Return [x, y] of the center of cell containing provided text 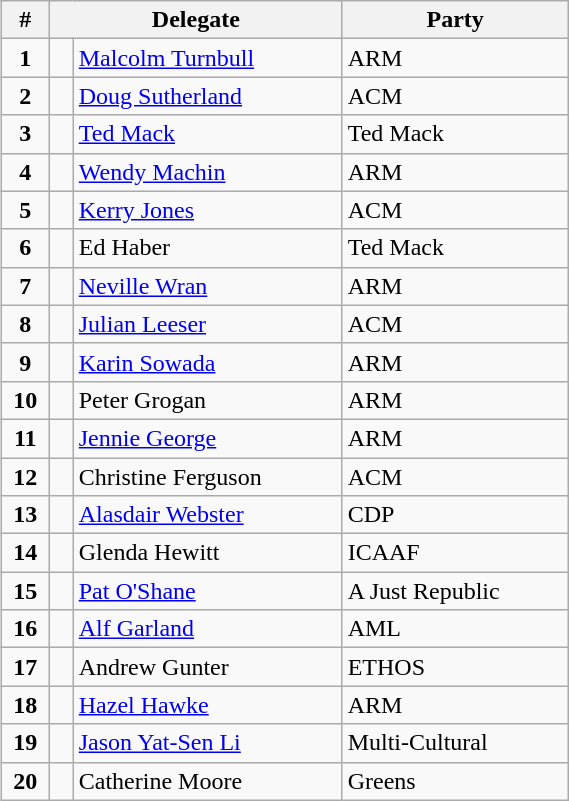
20 [26, 781]
Malcolm Turnbull [208, 58]
1 [26, 58]
6 [26, 248]
3 [26, 134]
Andrew Gunter [208, 667]
Greens [455, 781]
CDP [455, 515]
7 [26, 286]
Party [455, 20]
16 [26, 629]
# [26, 20]
Pat O'Shane [208, 591]
10 [26, 400]
Alasdair Webster [208, 515]
Peter Grogan [208, 400]
18 [26, 705]
8 [26, 324]
Ed Haber [208, 248]
ICAAF [455, 553]
Delegate [196, 20]
ETHOS [455, 667]
Hazel Hawke [208, 705]
17 [26, 667]
AML [455, 629]
15 [26, 591]
14 [26, 553]
4 [26, 172]
Julian Leeser [208, 324]
Doug Sutherland [208, 96]
11 [26, 438]
Jason Yat-Sen Li [208, 743]
A Just Republic [455, 591]
Kerry Jones [208, 210]
Glenda Hewitt [208, 553]
Neville Wran [208, 286]
13 [26, 515]
19 [26, 743]
2 [26, 96]
Multi-Cultural [455, 743]
Wendy Machin [208, 172]
9 [26, 362]
5 [26, 210]
Christine Ferguson [208, 477]
Alf Garland [208, 629]
Jennie George [208, 438]
Karin Sowada [208, 362]
Catherine Moore [208, 781]
12 [26, 477]
